Identify which cell holds the provided text, then report its (X, Y) central coordinate. 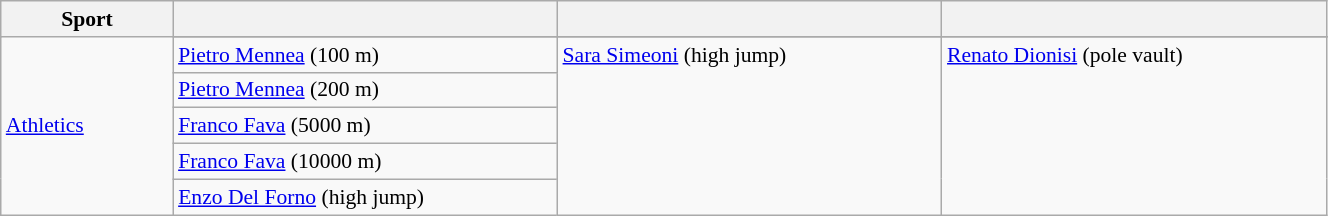
Renato Dionisi (pole vault) (1134, 126)
Sport (87, 19)
Athletics (87, 126)
Franco Fava (5000 m) (365, 126)
Pietro Mennea (100 m) (365, 55)
Enzo Del Forno (high jump) (365, 197)
Franco Fava (10000 m) (365, 162)
Sara Simeoni (high jump) (750, 126)
Pietro Mennea (200 m) (365, 90)
